Scan for the cell matching the given text and deliver its [x, y] coordinate at center. 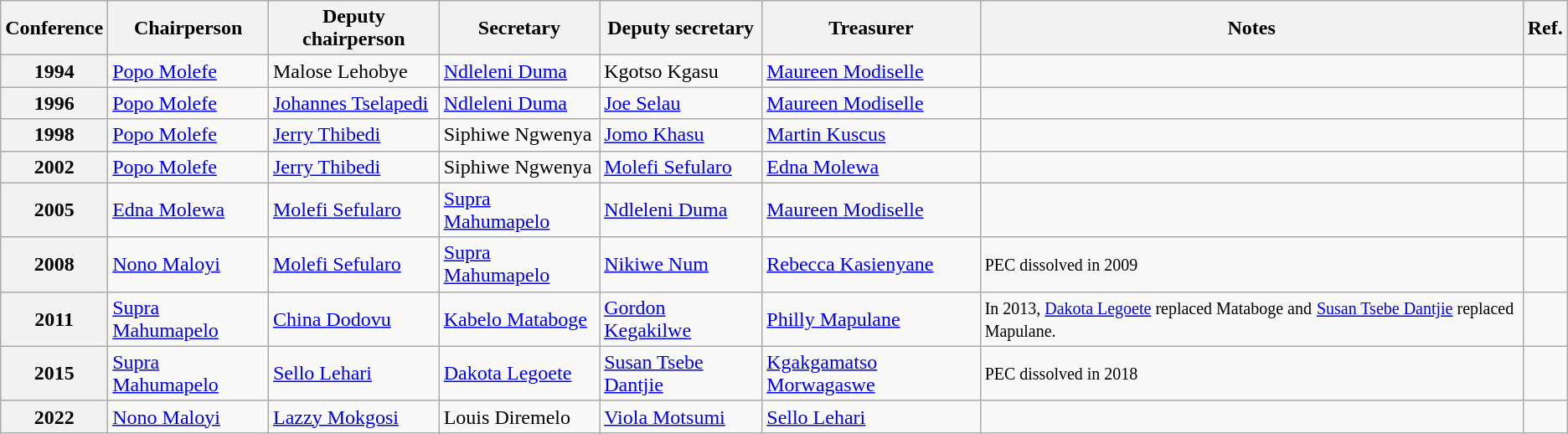
2015 [54, 374]
Gordon Kegakilwe [681, 318]
Conference [54, 28]
Johannes Tselapedi [353, 103]
Secretary [519, 28]
Kabelo Mataboge [519, 318]
Nikiwe Num [681, 265]
2008 [54, 265]
In 2013, Dakota Legoete replaced Mataboge and Susan Tsebe Dantjie replaced Mapulane. [1251, 318]
Rebecca Kasienyane [871, 265]
Jomo Khasu [681, 135]
Louis Diremelo [519, 416]
Joe Selau [681, 103]
Philly Mapulane [871, 318]
Deputy secretary [681, 28]
PEC dissolved in 2009 [1251, 265]
1998 [54, 135]
2011 [54, 318]
2005 [54, 209]
Viola Motsumi [681, 416]
Susan Tsebe Dantjie [681, 374]
Malose Lehobye [353, 71]
Chairperson [188, 28]
1994 [54, 71]
Treasurer [871, 28]
Ref. [1545, 28]
Kgotso Kgasu [681, 71]
Martin Kuscus [871, 135]
2022 [54, 416]
2002 [54, 167]
Deputy chairperson [353, 28]
1996 [54, 103]
PEC dissolved in 2018 [1251, 374]
Lazzy Mokgosi [353, 416]
Notes [1251, 28]
Dakota Legoete [519, 374]
China Dodovu [353, 318]
Kgakgamatso Morwagaswe [871, 374]
